Extract the (X, Y) coordinate from the center of the cell holding the provided text.  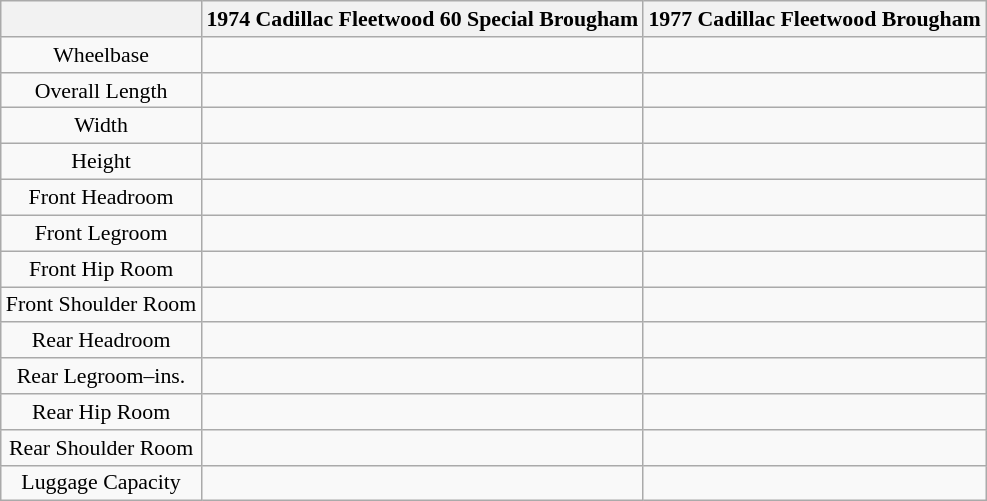
Rear Legroom–ins. (102, 375)
Front Shoulder Room (102, 304)
1974 Cadillac Fleetwood 60 Special Brougham (422, 18)
Front Legroom (102, 233)
Overall Length (102, 90)
Luggage Capacity (102, 483)
Wheelbase (102, 54)
Width (102, 125)
Rear Headroom (102, 340)
Front Headroom (102, 197)
1977 Cadillac Fleetwood Brougham (814, 18)
Front Hip Room (102, 268)
Rear Shoulder Room (102, 447)
Rear Hip Room (102, 411)
Height (102, 161)
